Extract the (X, Y) coordinate from the center of the cell holding the provided text.  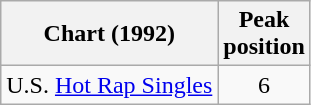
6 (264, 85)
Peakposition (264, 34)
U.S. Hot Rap Singles (110, 85)
Chart (1992) (110, 34)
